Search for the cell housing the specified text and yield its [x, y] center coordinate. 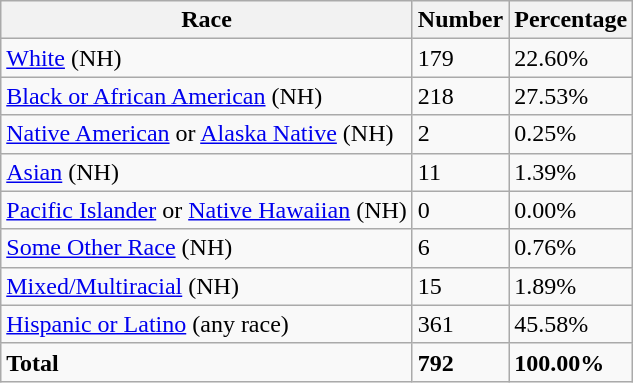
Native American or Alaska Native (NH) [207, 134]
Some Other Race (NH) [207, 248]
1.89% [571, 286]
15 [460, 286]
Total [207, 362]
Number [460, 20]
Pacific Islander or Native Hawaiian (NH) [207, 210]
100.00% [571, 362]
0 [460, 210]
Asian (NH) [207, 172]
Hispanic or Latino (any race) [207, 324]
White (NH) [207, 58]
2 [460, 134]
179 [460, 58]
Race [207, 20]
0.76% [571, 248]
Mixed/Multiracial (NH) [207, 286]
45.58% [571, 324]
6 [460, 248]
1.39% [571, 172]
Black or African American (NH) [207, 96]
218 [460, 96]
27.53% [571, 96]
792 [460, 362]
11 [460, 172]
22.60% [571, 58]
361 [460, 324]
0.25% [571, 134]
Percentage [571, 20]
0.00% [571, 210]
